Provide the [X, Y] coordinate of the cell's center where the given text is located.  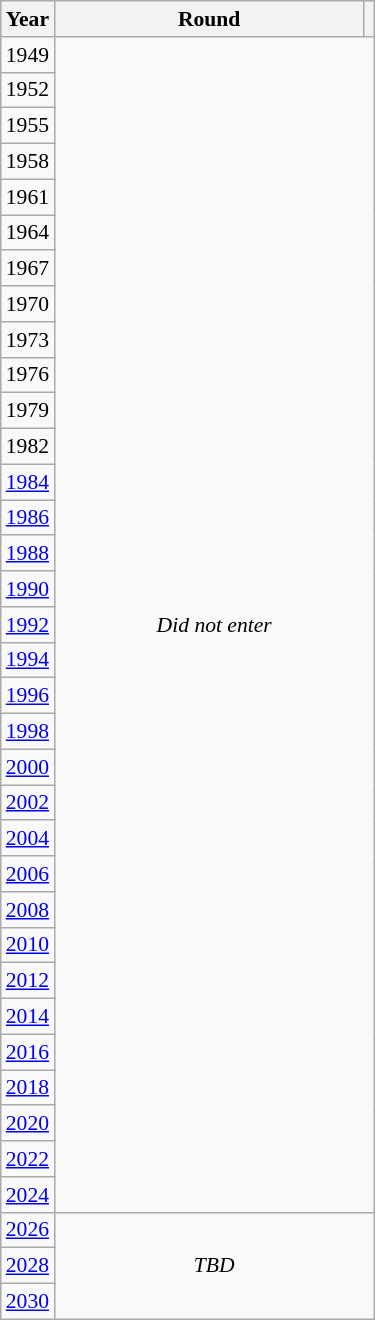
1949 [28, 55]
1996 [28, 696]
1961 [28, 197]
2016 [28, 1052]
Did not enter [214, 625]
2030 [28, 1302]
2010 [28, 945]
1973 [28, 340]
2018 [28, 1088]
1964 [28, 233]
2014 [28, 1017]
2022 [28, 1159]
1994 [28, 660]
2006 [28, 874]
2002 [28, 803]
2008 [28, 910]
1955 [28, 126]
1990 [28, 589]
2004 [28, 839]
2024 [28, 1195]
1952 [28, 90]
1986 [28, 518]
1982 [28, 447]
2026 [28, 1230]
1988 [28, 554]
1992 [28, 625]
1984 [28, 482]
Round [209, 19]
1979 [28, 411]
2020 [28, 1124]
1967 [28, 269]
TBD [214, 1266]
2000 [28, 767]
1998 [28, 732]
Year [28, 19]
2012 [28, 981]
1976 [28, 375]
2028 [28, 1266]
1958 [28, 162]
1970 [28, 304]
